For the text-containing cell, return its midpoint in [X, Y] coordinate format. 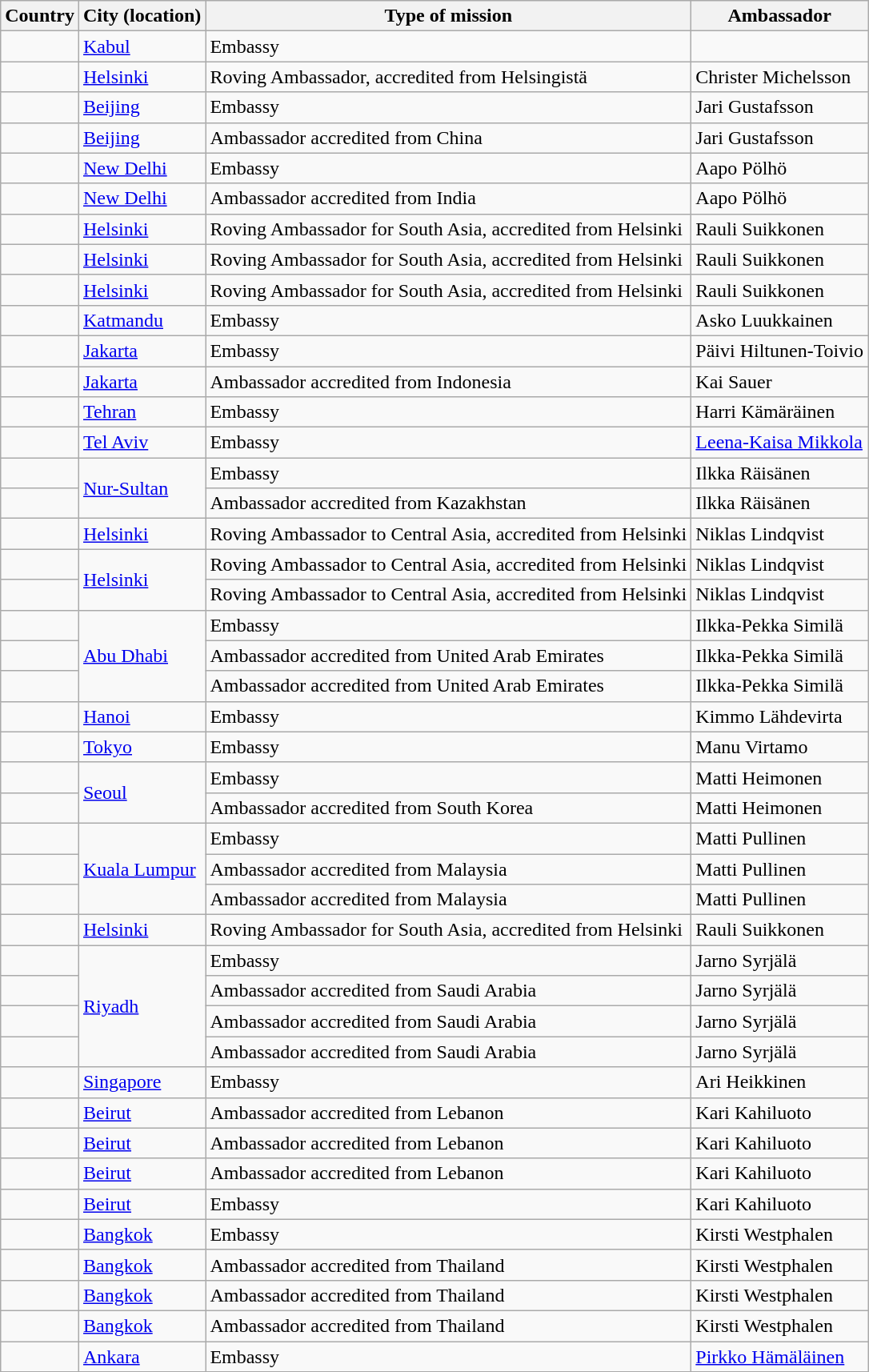
Päivi Hiltunen-Toivio [779, 351]
Ari Heikkinen [779, 1082]
Kimmo Lähdevirta [779, 716]
Ambassador accredited from China [448, 138]
Country [40, 16]
Kuala Lumpur [142, 869]
Kai Sauer [779, 382]
Kabul [142, 46]
Ambassador accredited from South Korea [448, 808]
Tokyo [142, 747]
City (location) [142, 16]
Harri Kämäräinen [779, 412]
Hanoi [142, 716]
Asko Luukkainen [779, 320]
Pirkko Hämäläinen [779, 1357]
Seoul [142, 792]
Type of mission [448, 16]
Nur-Sultan [142, 488]
Ambassador [779, 16]
Christer Michelsson [779, 77]
Riyadh [142, 1006]
Manu Virtamo [779, 747]
Tel Aviv [142, 443]
Roving Ambassador, accredited from Helsingistä [448, 77]
Abu Dhabi [142, 656]
Katmandu [142, 320]
Ambassador accredited from Kazakhstan [448, 503]
Tehran [142, 412]
Ankara [142, 1357]
Singapore [142, 1082]
Leena-Kaisa Mikkola [779, 443]
Ambassador accredited from India [448, 199]
Ambassador accredited from Indonesia [448, 382]
